Locate the cell with the specified text and output its (X, Y) center coordinate. 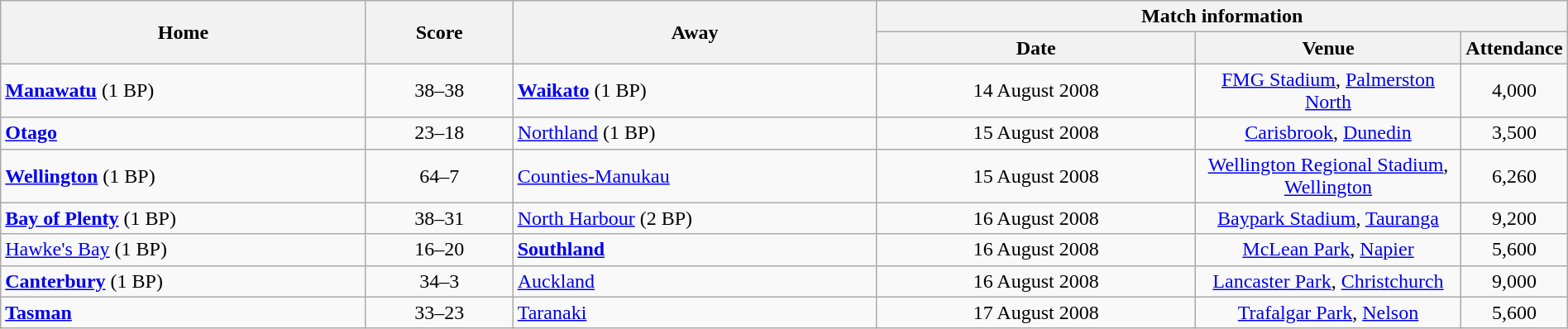
Manawatu (1 BP) (184, 91)
Wellington (1 BP) (184, 175)
23–18 (439, 133)
Counties-Manukau (695, 175)
Southland (695, 250)
6,260 (1514, 175)
Taranaki (695, 312)
FMG Stadium, Palmerston North (1328, 91)
3,500 (1514, 133)
Venue (1328, 48)
Canterbury (1 BP) (184, 281)
Waikato (1 BP) (695, 91)
Tasman (184, 312)
McLean Park, Napier (1328, 250)
Wellington Regional Stadium, Wellington (1328, 175)
9,200 (1514, 218)
Otago (184, 133)
Home (184, 32)
Hawke's Bay (1 BP) (184, 250)
North Harbour (2 BP) (695, 218)
Bay of Plenty (1 BP) (184, 218)
Match information (1222, 17)
16–20 (439, 250)
38–38 (439, 91)
38–31 (439, 218)
Trafalgar Park, Nelson (1328, 312)
Carisbrook, Dunedin (1328, 133)
Score (439, 32)
Northland (1 BP) (695, 133)
34–3 (439, 281)
4,000 (1514, 91)
Baypark Stadium, Tauranga (1328, 218)
Lancaster Park, Christchurch (1328, 281)
14 August 2008 (1035, 91)
17 August 2008 (1035, 312)
9,000 (1514, 281)
Attendance (1514, 48)
64–7 (439, 175)
Away (695, 32)
Date (1035, 48)
33–23 (439, 312)
Auckland (695, 281)
